Detect which cell encompasses the target text, then output its [X, Y] center coordinate. 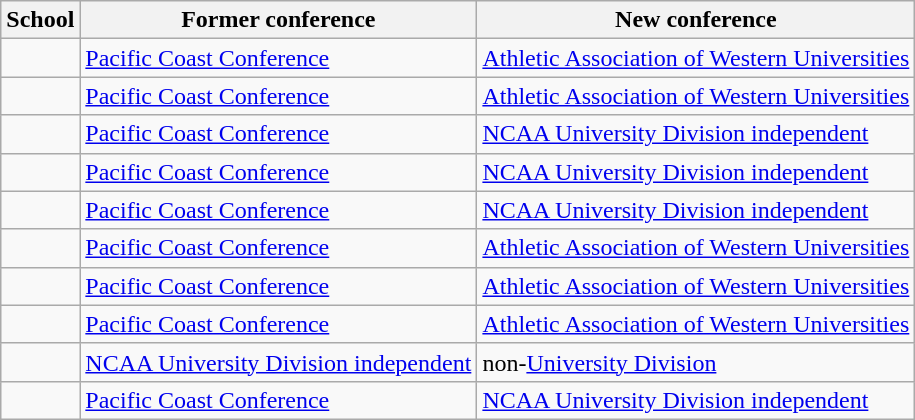
School [40, 20]
non-University Division [696, 362]
New conference [696, 20]
Former conference [278, 20]
